Return (X, Y) of the center of cell containing provided text 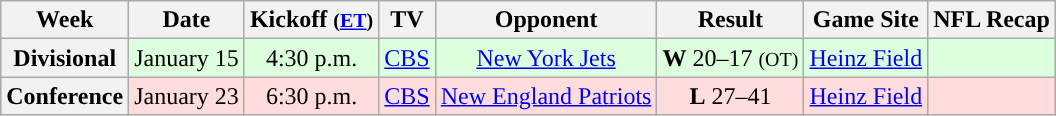
New York Jets (546, 58)
TV (407, 20)
Week (65, 20)
Kickoff (ET) (311, 20)
Opponent (546, 20)
January 23 (187, 96)
W 20–17 (OT) (730, 58)
January 15 (187, 58)
Divisional (65, 58)
Conference (65, 96)
New England Patriots (546, 96)
NFL Recap (992, 20)
Date (187, 20)
4:30 p.m. (311, 58)
Result (730, 20)
6:30 p.m. (311, 96)
L 27–41 (730, 96)
Game Site (866, 20)
